Find where the given text appears and provide that cell's center as (X, Y) coordinate. 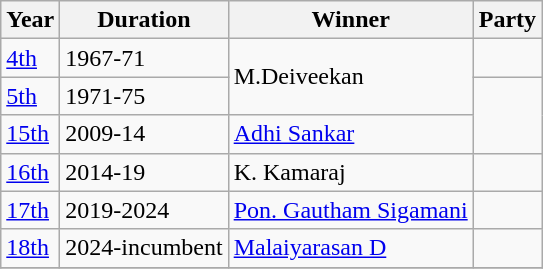
Pon. Gautham Sigamani (350, 210)
2014-19 (144, 172)
4th (30, 58)
2024-incumbent (144, 248)
Party (507, 20)
2009-14 (144, 134)
Winner (350, 20)
1971-75 (144, 96)
18th (30, 248)
Year (30, 20)
16th (30, 172)
2019-2024 (144, 210)
1967-71 (144, 58)
Adhi Sankar (350, 134)
15th (30, 134)
Duration (144, 20)
M.Deiveekan (350, 77)
17th (30, 210)
Malaiyarasan D (350, 248)
K. Kamaraj (350, 172)
5th (30, 96)
